Locate the cell with the specified text and output its [X, Y] center coordinate. 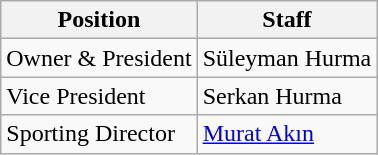
Staff [287, 20]
Sporting Director [99, 134]
Murat Akın [287, 134]
Serkan Hurma [287, 96]
Vice President [99, 96]
Position [99, 20]
Owner & President [99, 58]
Süleyman Hurma [287, 58]
